Return the [x, y] coordinate for the center point of the cell that contains the specified text.  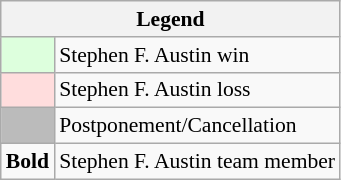
Stephen F. Austin team member [197, 162]
Stephen F. Austin loss [197, 90]
Postponement/Cancellation [197, 126]
Stephen F. Austin win [197, 55]
Legend [170, 19]
Bold [28, 162]
